Extract the [X, Y] coordinate from the center of the cell holding the provided text.  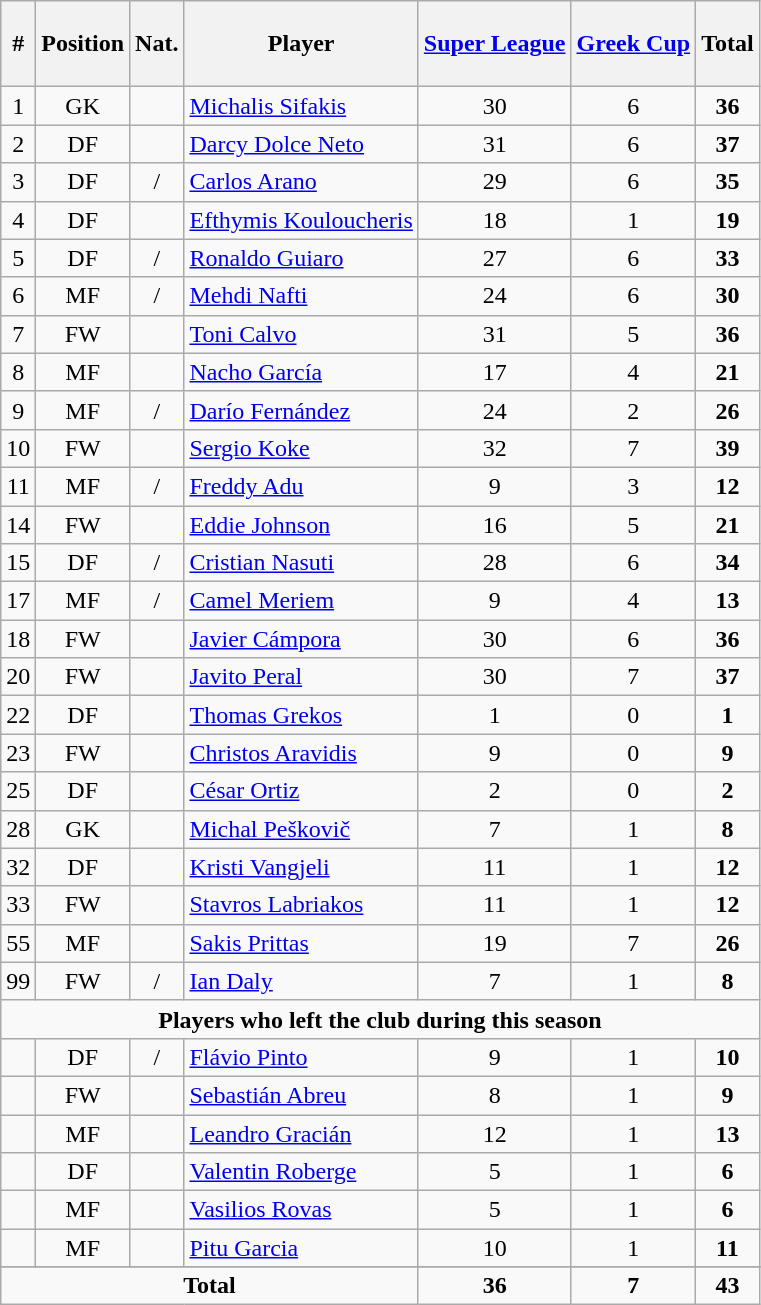
Kristi Vangjeli [301, 867]
Freddy Adu [301, 486]
23 [18, 753]
Efthymis Kouloucheris [301, 220]
# [18, 44]
Javito Peral [301, 677]
99 [18, 981]
Darcy Dolce Neto [301, 144]
Javier Cámpora [301, 639]
Super League [494, 44]
Michalis Sifakis [301, 106]
22 [18, 715]
Carlos Arano [301, 182]
Toni Calvo [301, 334]
43 [728, 1286]
Stavros Labriakos [301, 905]
14 [18, 525]
15 [18, 563]
Ronaldo Guiaro [301, 258]
Ian Daly [301, 981]
Nacho García [301, 372]
Vasilios Rovas [301, 1210]
Greek Cup [634, 44]
César Ortiz [301, 791]
Leandro Gracián [301, 1133]
39 [728, 448]
Valentin Roberge [301, 1172]
Sergio Koke [301, 448]
Mehdi Nafti [301, 296]
Cristian Nasuti [301, 563]
Camel Meriem [301, 601]
Flávio Pinto [301, 1057]
16 [494, 525]
Sebastián Abreu [301, 1095]
34 [728, 563]
Darío Fernández [301, 410]
Sakis Prittas [301, 943]
Christos Aravidis [301, 753]
Michal Peškovič [301, 829]
55 [18, 943]
29 [494, 182]
Nat. [157, 44]
Players who left the club during this season [380, 1019]
Position [83, 44]
20 [18, 677]
Eddie Johnson [301, 525]
25 [18, 791]
Player [301, 44]
35 [728, 182]
Thomas Grekos [301, 715]
27 [494, 258]
Pitu Garcia [301, 1248]
